Locate the cell with the specified text and output its (X, Y) center coordinate. 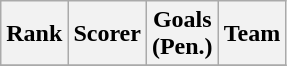
Scorer (108, 34)
Team (252, 34)
Rank (34, 34)
Goals(Pen.) (182, 34)
